Search for the cell housing the specified text and yield its (X, Y) center coordinate. 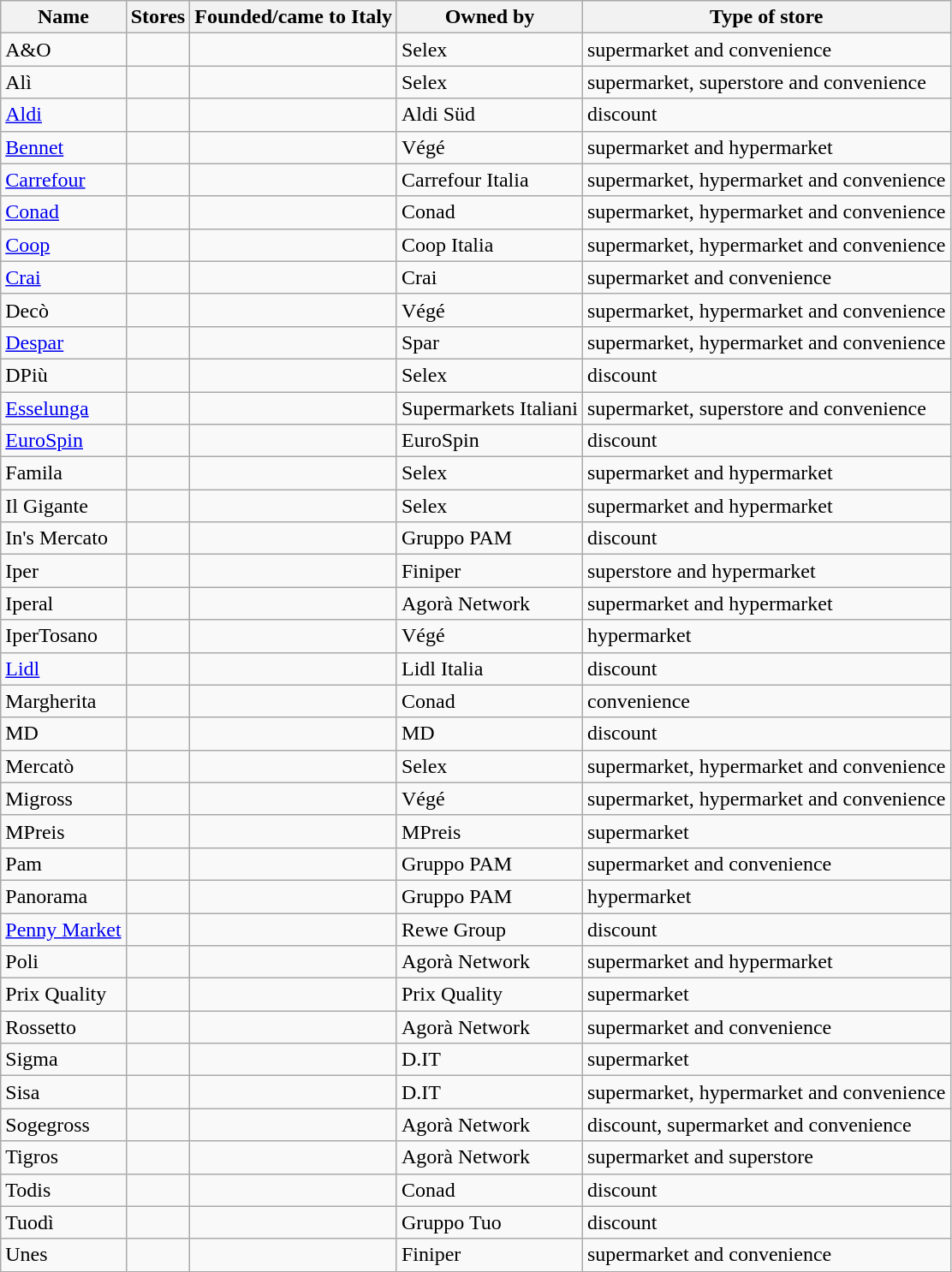
Owned by (490, 17)
Stores (158, 17)
Alì (63, 82)
Decò (63, 310)
Tuodì (63, 1222)
Il Gigante (63, 506)
Famila (63, 473)
Poli (63, 962)
Despar (63, 342)
In's Mercato (63, 538)
Supermarkets Italiani (490, 408)
Mercatò (63, 766)
discount, supermarket and convenience (766, 1125)
Name (63, 17)
Gruppo Tuo (490, 1222)
Coop (63, 245)
Unes (63, 1255)
Bennet (63, 147)
Sigma (63, 1060)
IperTosano (63, 636)
Esselunga (63, 408)
Pam (63, 864)
DPiù (63, 375)
Lidl (63, 669)
Sogegross (63, 1125)
supermarket and superstore (766, 1157)
Panorama (63, 896)
Aldi (63, 115)
Type of store (766, 17)
Tigros (63, 1157)
Todis (63, 1190)
Spar (490, 342)
Iperal (63, 603)
Penny Market (63, 929)
A&O (63, 50)
Margherita (63, 701)
Rewe Group (490, 929)
Carrefour (63, 180)
superstore and hypermarket (766, 571)
Rossetto (63, 1027)
Coop Italia (490, 245)
Iper (63, 571)
Aldi Süd (490, 115)
Migross (63, 799)
Founded/came to Italy (294, 17)
Lidl Italia (490, 669)
Sisa (63, 1092)
Carrefour Italia (490, 180)
convenience (766, 701)
